Determine the [x, y] coordinate at the center of the cell enclosing the given text.  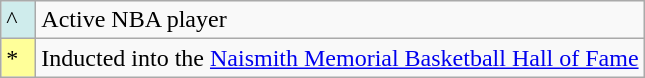
Inducted into the Naismith Memorial Basketball Hall of Fame [340, 58]
* [18, 58]
^ [18, 20]
Active NBA player [340, 20]
